Capture the cell that displays the provided text and extract its (X, Y) central coordinate. 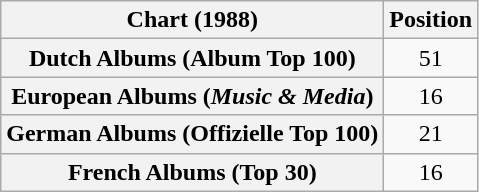
French Albums (Top 30) (192, 172)
European Albums (Music & Media) (192, 96)
Position (431, 20)
21 (431, 134)
51 (431, 58)
Dutch Albums (Album Top 100) (192, 58)
German Albums (Offizielle Top 100) (192, 134)
Chart (1988) (192, 20)
